Capture the cell that displays the provided text and extract its (x, y) central coordinate. 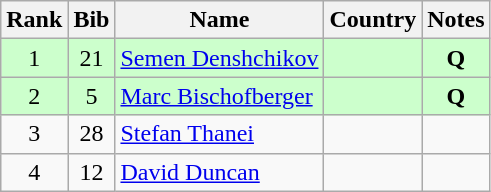
Semen Denshchikov (220, 58)
Rank (34, 20)
Notes (456, 20)
12 (92, 172)
Name (220, 20)
3 (34, 134)
Marc Bischofberger (220, 96)
2 (34, 96)
Bib (92, 20)
5 (92, 96)
Country (373, 20)
28 (92, 134)
1 (34, 58)
4 (34, 172)
Stefan Thanei (220, 134)
21 (92, 58)
David Duncan (220, 172)
